Detect which cell encompasses the target text, then output its [x, y] center coordinate. 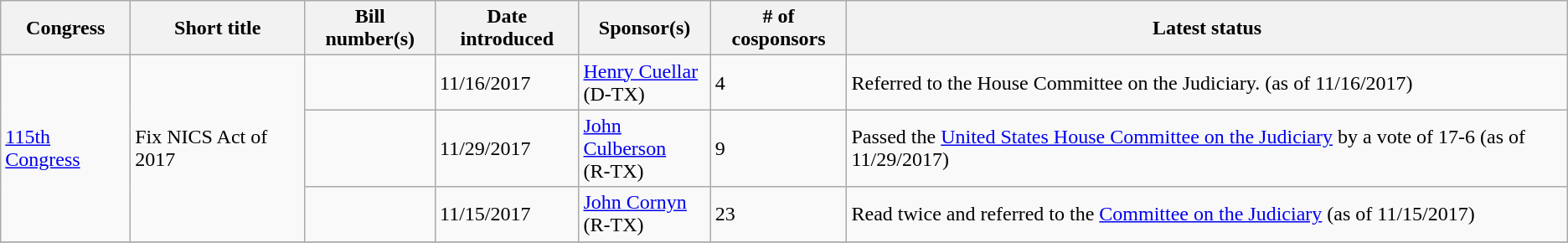
Date introduced [508, 28]
11/16/2017 [508, 82]
John Cornyn(R-TX) [645, 215]
Short title [218, 28]
Bill number(s) [370, 28]
Fix NICS Act of 2017 [218, 148]
John Culberson(R-TX) [645, 148]
Henry Cuellar(D-TX) [645, 82]
115th Congress [65, 148]
23 [779, 215]
9 [779, 148]
11/29/2017 [508, 148]
Read twice and referred to the Committee on the Judiciary (as of 11/15/2017) [1207, 215]
# of cosponsors [779, 28]
11/15/2017 [508, 215]
Sponsor(s) [645, 28]
4 [779, 82]
Referred to the House Committee on the Judiciary. (as of 11/16/2017) [1207, 82]
Passed the United States House Committee on the Judiciary by a vote of 17-6 (as of 11/29/2017) [1207, 148]
Congress [65, 28]
Latest status [1207, 28]
